For the text-containing cell, return its midpoint in (x, y) coordinate format. 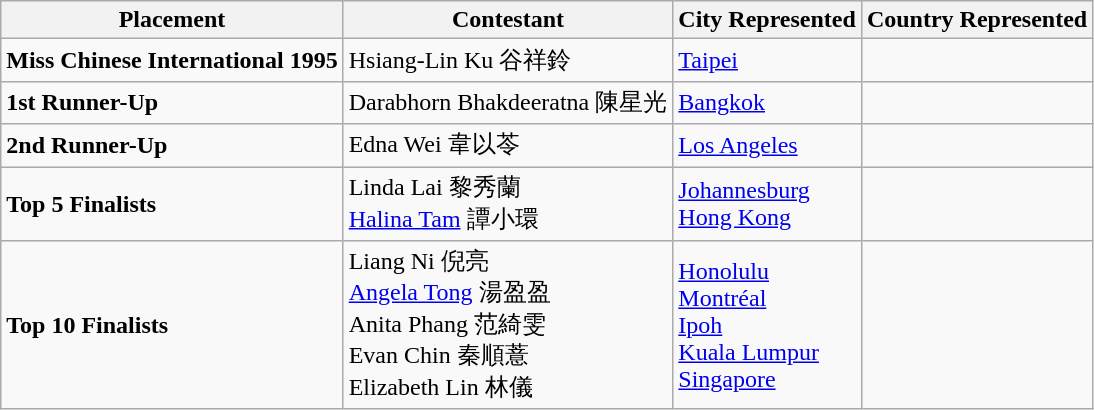
Top 10 Finalists (172, 326)
Top 5 Finalists (172, 203)
2nd Runner-Up (172, 146)
1st Runner-Up (172, 102)
Edna Wei 韋以苓 (508, 146)
Placement (172, 20)
Los Angeles (768, 146)
Darabhorn Bhakdeeratna 陳星光 (508, 102)
Contestant (508, 20)
JohannesburgHong Kong (768, 203)
HonoluluMontréalIpohKuala LumpurSingapore (768, 326)
Hsiang-Lin Ku 谷祥鈴 (508, 60)
Bangkok (768, 102)
Miss Chinese International 1995 (172, 60)
Linda Lai 黎秀蘭Halina Tam 譚小環 (508, 203)
Country Represented (976, 20)
Liang Ni 倪亮Angela Tong 湯盈盈Anita Phang 范綺雯Evan Chin 秦順薏Elizabeth Lin 林儀 (508, 326)
City Represented (768, 20)
Taipei (768, 60)
